Extract the [X, Y] coordinate from the center of the cell holding the provided text.  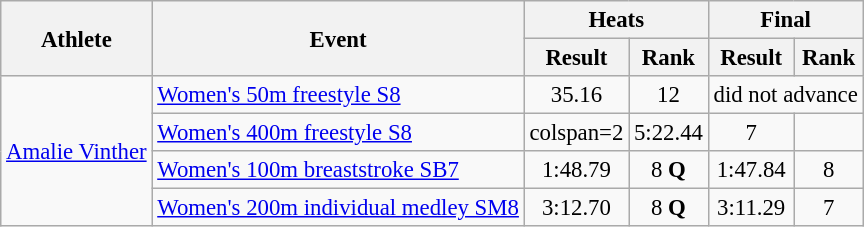
Final [786, 20]
Heats [616, 20]
5:22.44 [669, 133]
Women's 200m individual medley SM8 [338, 208]
8 [828, 170]
Event [338, 38]
did not advance [786, 95]
1:48.79 [576, 170]
3:12.70 [576, 208]
colspan=2 [576, 133]
Amalie Vinther [76, 151]
Women's 400m freestyle S8 [338, 133]
Athlete [76, 38]
1:47.84 [751, 170]
3:11.29 [751, 208]
12 [669, 95]
Women's 100m breaststroke SB7 [338, 170]
35.16 [576, 95]
Women's 50m freestyle S8 [338, 95]
